Search for the cell housing the specified text and yield its (X, Y) center coordinate. 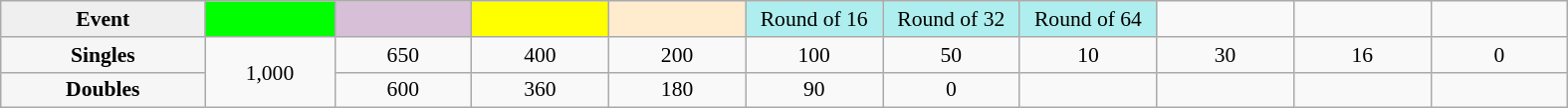
1,000 (270, 72)
Doubles (104, 90)
Event (104, 19)
90 (814, 90)
Round of 16 (814, 19)
30 (1226, 55)
100 (814, 55)
180 (677, 90)
200 (677, 55)
50 (951, 55)
Round of 64 (1088, 19)
Round of 32 (951, 19)
16 (1362, 55)
400 (541, 55)
10 (1088, 55)
600 (403, 90)
360 (541, 90)
650 (403, 55)
Singles (104, 55)
